Search for the cell housing the specified text and yield its (x, y) center coordinate. 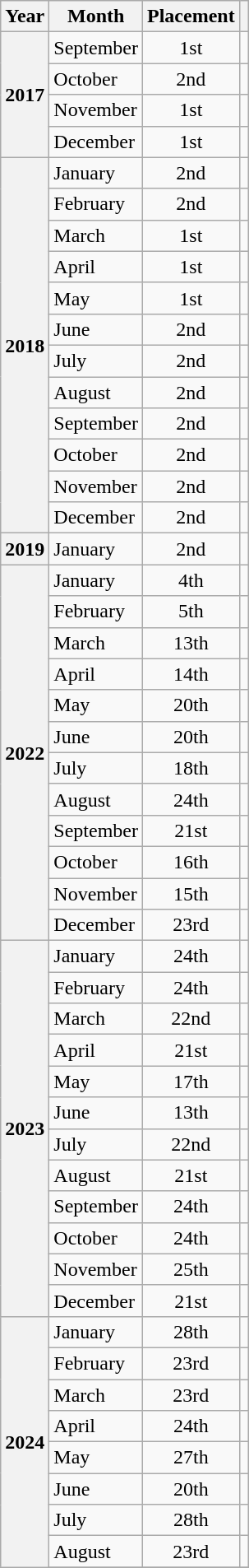
2024 (25, 1441)
2023 (25, 1129)
5th (191, 612)
2018 (25, 346)
25th (191, 1269)
14th (191, 674)
2017 (25, 95)
Year (25, 16)
2019 (25, 549)
15th (191, 893)
4th (191, 580)
Placement (191, 16)
17th (191, 1082)
18th (191, 768)
2022 (25, 752)
16th (191, 862)
Month (96, 16)
27th (191, 1458)
